Scan for the cell matching the given text and deliver its [x, y] coordinate at center. 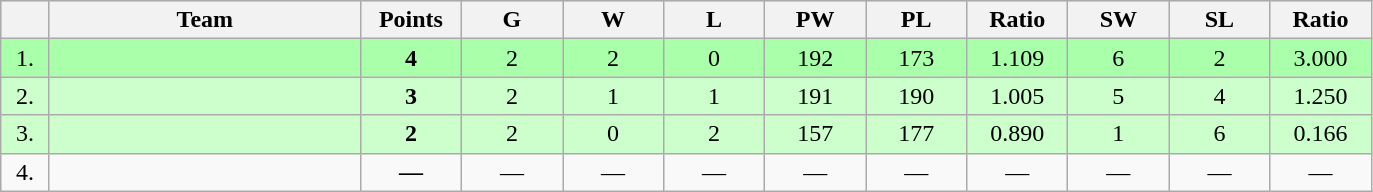
173 [916, 58]
177 [916, 134]
157 [816, 134]
L [714, 20]
1.109 [1018, 58]
190 [916, 96]
1.250 [1320, 96]
191 [816, 96]
3 [410, 96]
W [612, 20]
1. [26, 58]
2. [26, 96]
0.166 [1320, 134]
Team [204, 20]
SW [1118, 20]
SL [1220, 20]
4. [26, 172]
1.005 [1018, 96]
0.890 [1018, 134]
3. [26, 134]
Points [410, 20]
PL [916, 20]
192 [816, 58]
PW [816, 20]
3.000 [1320, 58]
5 [1118, 96]
G [512, 20]
